Return [X, Y] of the center of cell containing provided text 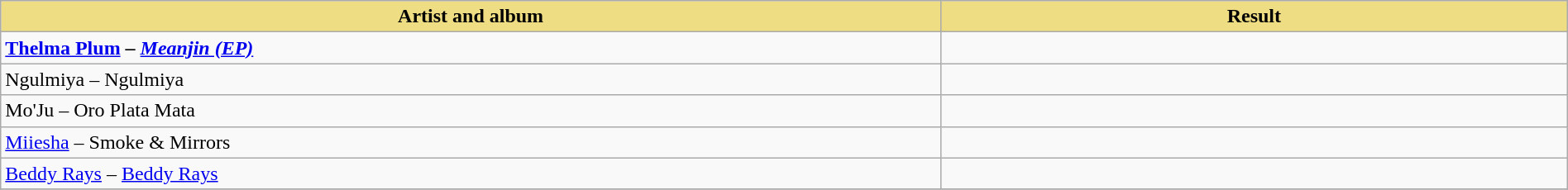
Result [1254, 17]
Miiesha – Smoke & Mirrors [471, 142]
Thelma Plum – Meanjin (EP) [471, 48]
Ngulmiya – Ngulmiya [471, 79]
Artist and album [471, 17]
Beddy Rays – Beddy Rays [471, 173]
Mo'Ju – Oro Plata Mata [471, 111]
